Search for the cell housing the specified text and yield its (x, y) center coordinate. 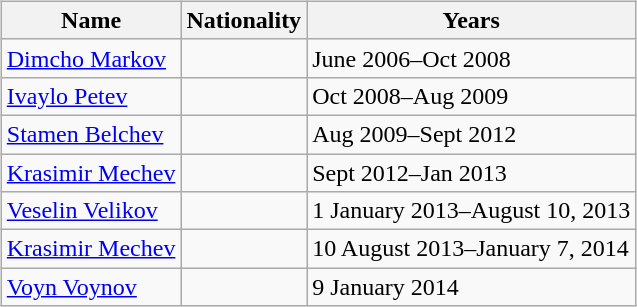
Stamen Belchev (91, 134)
Voyn Voynov (91, 287)
Sept 2012–Jan 2013 (472, 173)
Oct 2008–Aug 2009 (472, 96)
Nationality (244, 20)
Years (472, 20)
June 2006–Oct 2008 (472, 58)
Dimcho Markov (91, 58)
Aug 2009–Sept 2012 (472, 134)
10 August 2013–January 7, 2014 (472, 249)
Ivaylo Petev (91, 96)
1 January 2013–August 10, 2013 (472, 211)
Name (91, 20)
9 January 2014 (472, 287)
Veselin Velikov (91, 211)
